Extract the (x, y) coordinate from the center of the cell holding the provided text.  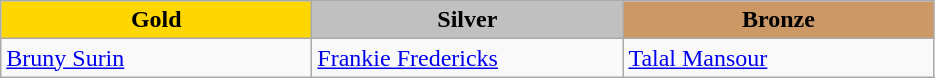
Bruny Surin (156, 58)
Talal Mansour (778, 58)
Silver (468, 20)
Frankie Fredericks (468, 58)
Gold (156, 20)
Bronze (778, 20)
